Determine the [X, Y] coordinate at the center of the cell enclosing the given text.  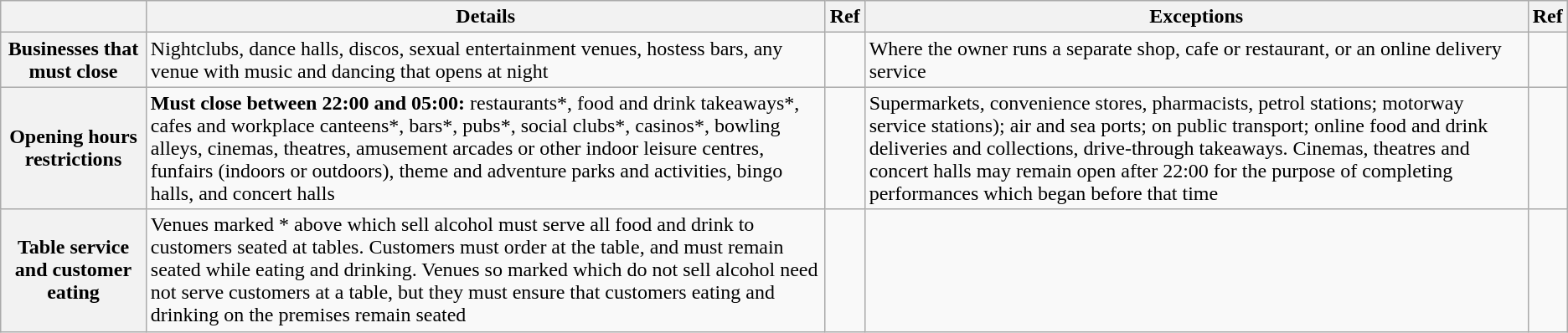
Opening hours restrictions [74, 148]
Businesses that must close [74, 60]
Where the owner runs a separate shop, cafe or restaurant, or an online delivery service [1196, 60]
Details [486, 17]
Exceptions [1196, 17]
Table service and customer eating [74, 270]
Nightclubs, dance halls, discos, sexual entertainment venues, hostess bars, any venue with music and dancing that opens at night [486, 60]
